Output the (x, y) coordinate of the center of the cell containing the given text.  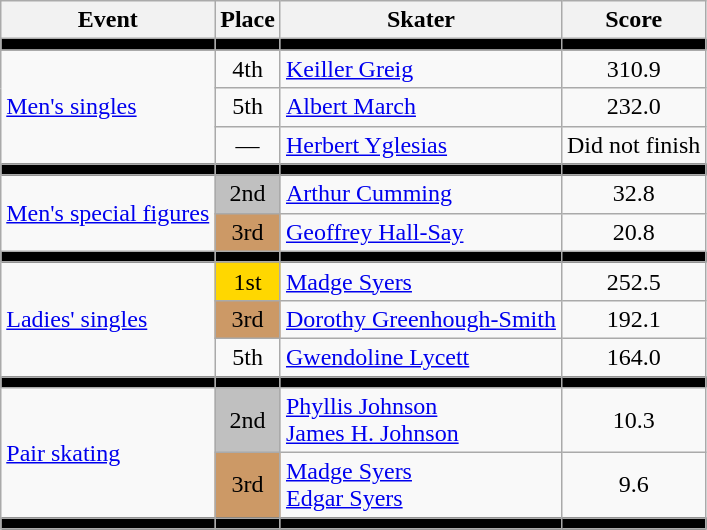
252.5 (633, 281)
20.8 (633, 232)
Men's singles (108, 107)
Arthur Cumming (420, 194)
10.3 (633, 420)
Dorothy Greenhough-Smith (420, 319)
Pair skating (108, 453)
Herbert Yglesias (420, 145)
192.1 (633, 319)
Men's special figures (108, 213)
Madge Syers (420, 281)
4th (248, 69)
310.9 (633, 69)
1st (248, 281)
Keiller Greig (420, 69)
32.8 (633, 194)
Score (633, 20)
232.0 (633, 107)
Ladies' singles (108, 319)
Phyllis Johnson James H. Johnson (420, 420)
Geoffrey Hall-Say (420, 232)
Skater (420, 20)
Did not finish (633, 145)
164.0 (633, 357)
Event (108, 20)
9.6 (633, 486)
Madge Syers Edgar Syers (420, 486)
— (248, 145)
Place (248, 20)
Albert March (420, 107)
Gwendoline Lycett (420, 357)
